For the text-containing cell, return its midpoint in (x, y) coordinate format. 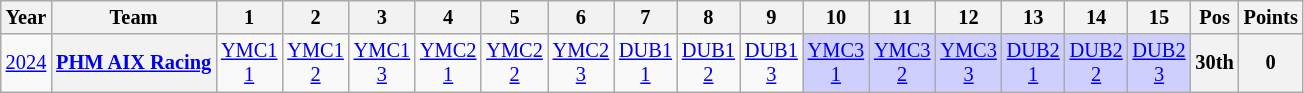
11 (902, 17)
YMC12 (315, 63)
DUB22 (1096, 63)
YMC23 (581, 63)
6 (581, 17)
14 (1096, 17)
YMC32 (902, 63)
YMC31 (836, 63)
DUB21 (1034, 63)
YMC21 (448, 63)
Pos (1214, 17)
0 (1271, 63)
1 (249, 17)
DUB13 (772, 63)
8 (708, 17)
DUB12 (708, 63)
2024 (26, 63)
12 (968, 17)
YMC13 (382, 63)
15 (1160, 17)
YMC33 (968, 63)
4 (448, 17)
DUB11 (646, 63)
30th (1214, 63)
5 (514, 17)
7 (646, 17)
PHM AIX Racing (134, 63)
Year (26, 17)
YMC22 (514, 63)
10 (836, 17)
2 (315, 17)
Team (134, 17)
3 (382, 17)
Points (1271, 17)
9 (772, 17)
13 (1034, 17)
DUB23 (1160, 63)
YMC11 (249, 63)
